Return [X, Y] of the center of cell containing provided text 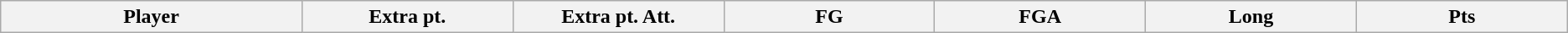
FGA [1040, 17]
Extra pt. Att. [618, 17]
FG [829, 17]
Player [152, 17]
Long [1251, 17]
Pts [1462, 17]
Extra pt. [407, 17]
